Pinpoint the cell where the given text exists, returning its (x, y) midpoint coordinate. 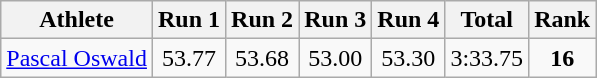
16 (562, 58)
3:33.75 (487, 58)
Run 3 (336, 20)
53.30 (408, 58)
Rank (562, 20)
Pascal Oswald (77, 58)
Athlete (77, 20)
Total (487, 20)
Run 1 (188, 20)
53.68 (262, 58)
Run 2 (262, 20)
53.00 (336, 58)
53.77 (188, 58)
Run 4 (408, 20)
